Determine the (X, Y) coordinate at the center of the cell enclosing the given text.  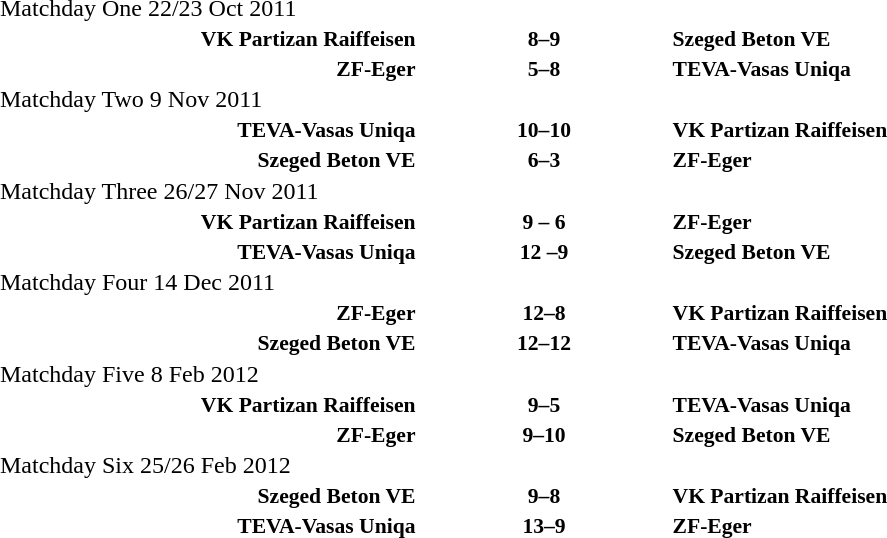
9–8 (544, 496)
6–3 (544, 160)
9 – 6 (544, 222)
12 –9 (544, 252)
9–10 (544, 434)
5–8 (544, 68)
8–9 (544, 38)
10–10 (544, 130)
12–8 (544, 313)
12–12 (544, 343)
9–5 (544, 404)
